Return (x, y) of the center of cell containing provided text 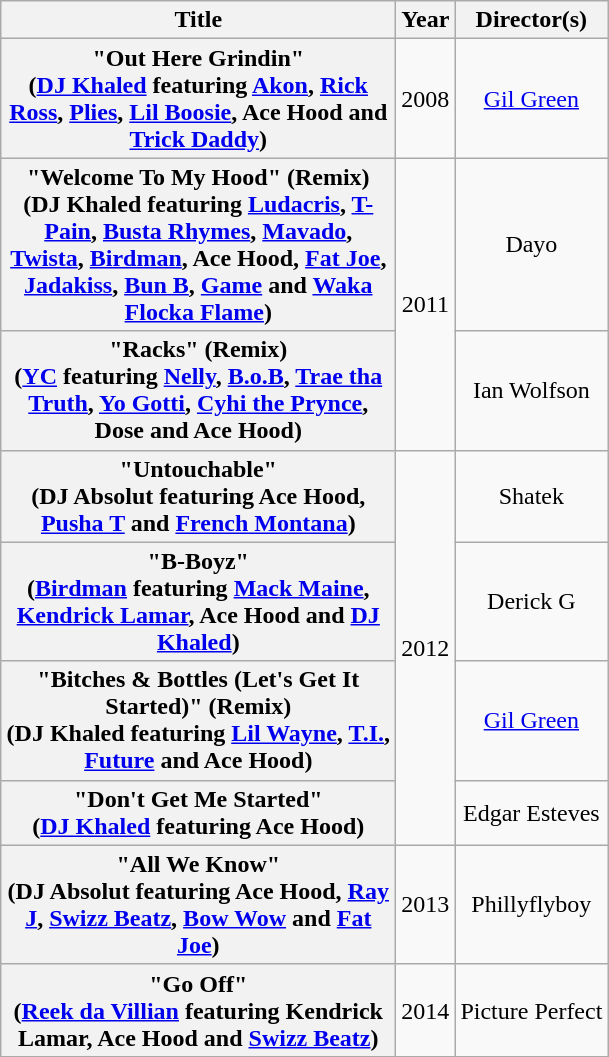
"Racks" (Remix)(YC featuring Nelly, B.o.B, Trae tha Truth, Yo Gotti, Cyhi the Prynce, Dose and Ace Hood) (198, 390)
2014 (426, 1010)
Edgar Esteves (532, 812)
"Go Off"(Reek da Villian featuring Kendrick Lamar, Ace Hood and Swizz Beatz) (198, 1010)
"B-Boyz"(Birdman featuring Mack Maine, Kendrick Lamar, Ace Hood and DJ Khaled) (198, 602)
"All We Know" (DJ Absolut featuring Ace Hood, Ray J, Swizz Beatz, Bow Wow and Fat Joe) (198, 904)
"Out Here Grindin"(DJ Khaled featuring Akon, Rick Ross, Plies, Lil Boosie, Ace Hood and Trick Daddy) (198, 98)
Shatek (532, 496)
2008 (426, 98)
Ian Wolfson (532, 390)
"Untouchable"(DJ Absolut featuring Ace Hood, Pusha T and French Montana) (198, 496)
Derick G (532, 602)
"Bitches & Bottles (Let's Get It Started)" (Remix)(DJ Khaled featuring Lil Wayne, T.I., Future and Ace Hood) (198, 720)
Phillyflyboy (532, 904)
2012 (426, 648)
2011 (426, 304)
2013 (426, 904)
Director(s) (532, 20)
Dayo (532, 244)
Title (198, 20)
Year (426, 20)
"Don't Get Me Started"(DJ Khaled featuring Ace Hood) (198, 812)
Picture Perfect (532, 1010)
